For the text-containing cell, return its midpoint in (X, Y) coordinate format. 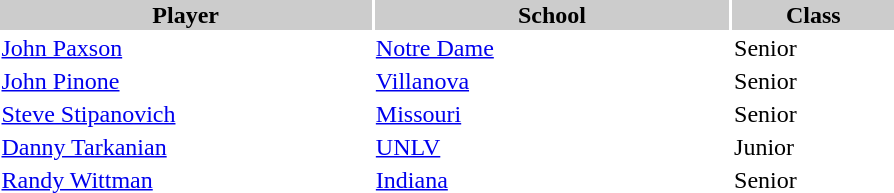
UNLV (552, 147)
Missouri (552, 114)
Player (186, 15)
Danny Tarkanian (186, 147)
John Paxson (186, 48)
Junior (814, 147)
Class (814, 15)
Villanova (552, 81)
Notre Dame (552, 48)
School (552, 15)
John Pinone (186, 81)
Steve Stipanovich (186, 114)
